Detect which cell encompasses the target text, then output its (X, Y) center coordinate. 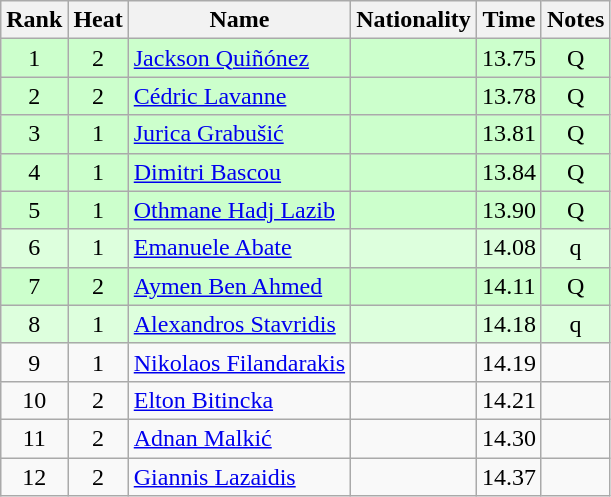
Cédric Lavanne (239, 96)
4 (34, 172)
Nationality (414, 20)
5 (34, 210)
7 (34, 286)
Giannis Lazaidis (239, 477)
Elton Bitincka (239, 400)
13.78 (508, 96)
Heat (98, 20)
Name (239, 20)
Alexandros Stavridis (239, 324)
Notes (575, 20)
3 (34, 134)
14.19 (508, 362)
12 (34, 477)
Jackson Quiñónez (239, 58)
Emanuele Abate (239, 248)
Rank (34, 20)
Dimitri Bascou (239, 172)
14.08 (508, 248)
14.18 (508, 324)
Othmane Hadj Lazib (239, 210)
10 (34, 400)
13.84 (508, 172)
14.21 (508, 400)
Aymen Ben Ahmed (239, 286)
14.30 (508, 438)
Adnan Malkić (239, 438)
13.75 (508, 58)
13.81 (508, 134)
14.37 (508, 477)
8 (34, 324)
6 (34, 248)
9 (34, 362)
13.90 (508, 210)
11 (34, 438)
Nikolaos Filandarakis (239, 362)
Jurica Grabušić (239, 134)
Time (508, 20)
14.11 (508, 286)
